Return the [X, Y] coordinate for the center point of the cell that contains the specified text.  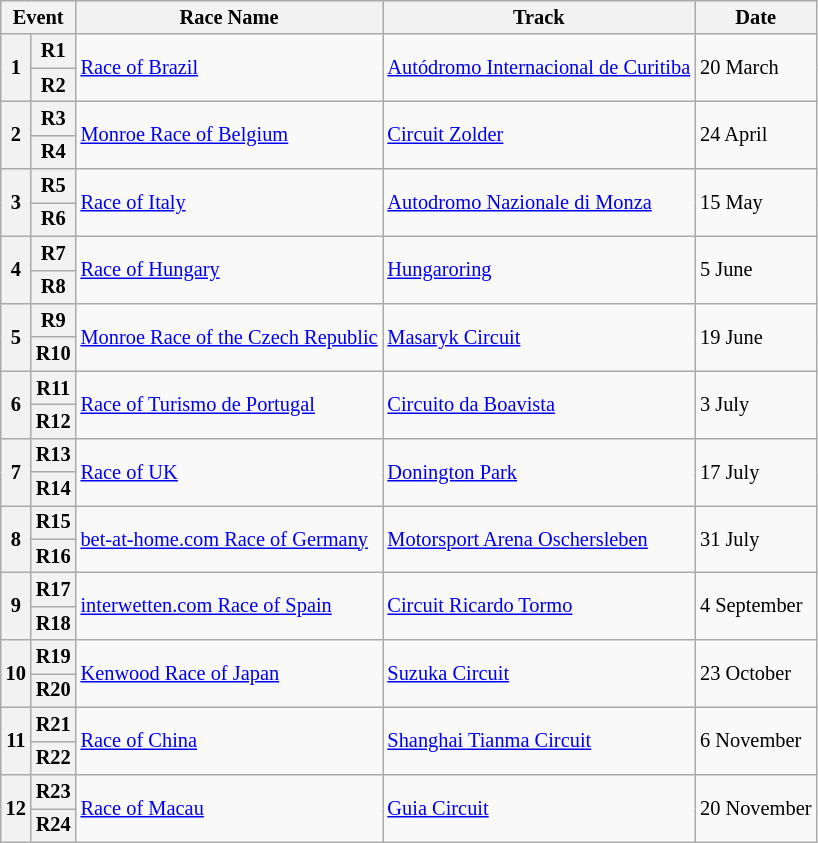
R11 [54, 388]
Race of Italy [230, 202]
Event [38, 17]
R20 [54, 690]
Donington Park [538, 472]
R14 [54, 489]
R19 [54, 657]
11 [16, 740]
10 [16, 674]
4 September [756, 606]
2 [16, 134]
Circuito da Boavista [538, 404]
4 [16, 270]
Race of Macau [230, 808]
Race of UK [230, 472]
Date [756, 17]
R24 [54, 825]
6 [16, 404]
R5 [54, 186]
5 [16, 336]
Kenwood Race of Japan [230, 674]
R7 [54, 253]
Guia Circuit [538, 808]
9 [16, 606]
R16 [54, 556]
Race of Turismo de Portugal [230, 404]
Race of China [230, 740]
Race of Brazil [230, 68]
R23 [54, 791]
23 October [756, 674]
Circuit Zolder [538, 134]
R2 [54, 85]
R15 [54, 522]
Motorsport Arena Oschersleben [538, 538]
24 April [756, 134]
R9 [54, 320]
20 November [756, 808]
15 May [756, 202]
interwetten.com Race of Spain [230, 606]
R1 [54, 51]
bet-at-home.com Race of Germany [230, 538]
Hungaroring [538, 270]
Track [538, 17]
17 July [756, 472]
Autódromo Internacional de Curitiba [538, 68]
R21 [54, 724]
R3 [54, 118]
20 March [756, 68]
6 November [756, 740]
R6 [54, 219]
Autodromo Nazionale di Monza [538, 202]
3 [16, 202]
Race of Hungary [230, 270]
Monroe Race of Belgium [230, 134]
19 June [756, 336]
R22 [54, 758]
R4 [54, 152]
R18 [54, 623]
R8 [54, 287]
3 July [756, 404]
Monroe Race of the Czech Republic [230, 336]
5 June [756, 270]
R17 [54, 589]
Circuit Ricardo Tormo [538, 606]
R13 [54, 455]
7 [16, 472]
8 [16, 538]
Masaryk Circuit [538, 336]
1 [16, 68]
R10 [54, 354]
R12 [54, 421]
Shanghai Tianma Circuit [538, 740]
31 July [756, 538]
Suzuka Circuit [538, 674]
Race Name [230, 17]
12 [16, 808]
